Provide the (x, y) coordinate of the cell's center where the given text is located.  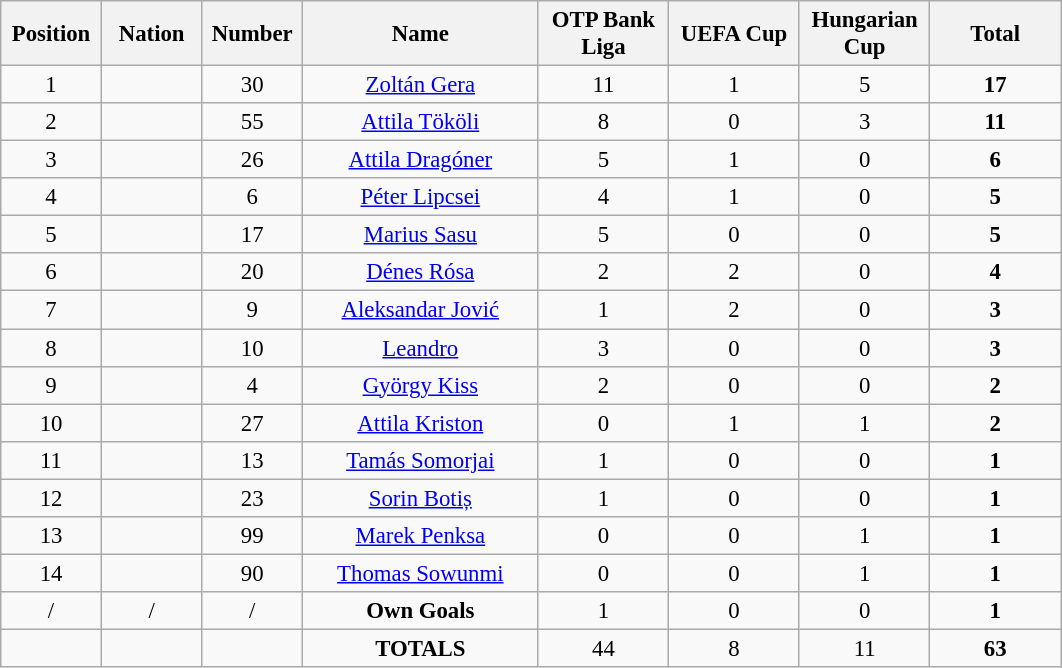
55 (252, 122)
63 (996, 648)
20 (252, 273)
Total (996, 34)
Attila Tököli (421, 122)
14 (52, 573)
Marius Sasu (421, 235)
26 (252, 160)
27 (252, 423)
Nation (152, 34)
12 (52, 498)
Péter Lipcsei (421, 197)
Thomas Sowunmi (421, 573)
György Kiss (421, 385)
Number (252, 34)
Marek Penksa (421, 536)
99 (252, 536)
Zoltán Gera (421, 85)
Leandro (421, 348)
90 (252, 573)
23 (252, 498)
Hungarian Cup (864, 34)
TOTALS (421, 648)
Own Goals (421, 611)
Tamás Somorjai (421, 460)
30 (252, 85)
Aleksandar Jović (421, 310)
Position (52, 34)
44 (604, 648)
Attila Kriston (421, 423)
UEFA Cup (734, 34)
Name (421, 34)
Attila Dragóner (421, 160)
7 (52, 310)
Sorin Botiș (421, 498)
OTP Bank Liga (604, 34)
Dénes Rósa (421, 273)
